Return [x, y] of the center of cell containing provided text 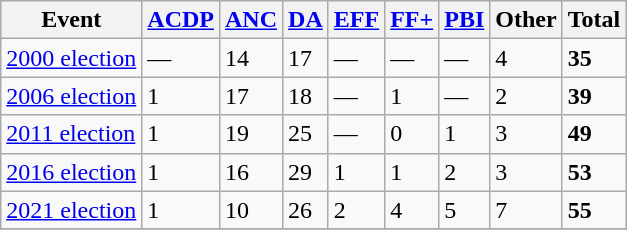
ANC [250, 20]
14 [250, 58]
16 [250, 172]
26 [306, 210]
EFF [356, 20]
49 [594, 134]
29 [306, 172]
DA [306, 20]
ACDP [181, 20]
55 [594, 210]
PBI [464, 20]
Other [526, 20]
2011 election [72, 134]
2000 election [72, 58]
Total [594, 20]
39 [594, 96]
2021 election [72, 210]
2016 election [72, 172]
FF+ [412, 20]
35 [594, 58]
53 [594, 172]
0 [412, 134]
19 [250, 134]
25 [306, 134]
10 [250, 210]
5 [464, 210]
18 [306, 96]
7 [526, 210]
Event [72, 20]
2006 election [72, 96]
